Pinpoint the cell where the given text exists, returning its (x, y) midpoint coordinate. 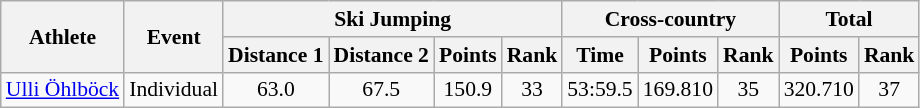
Ulli Öhlböck (62, 90)
Ski Jumping (392, 19)
Individual (174, 90)
Total (850, 19)
Distance 2 (382, 55)
Cross-country (670, 19)
53:59.5 (600, 90)
37 (890, 90)
169.810 (678, 90)
67.5 (382, 90)
Time (600, 55)
Athlete (62, 36)
35 (748, 90)
Distance 1 (276, 55)
63.0 (276, 90)
320.710 (819, 90)
Event (174, 36)
150.9 (468, 90)
33 (532, 90)
